From the cell containing the given text, extract its center point as (X, Y) coordinate. 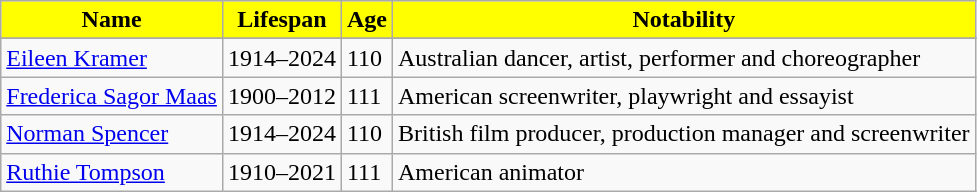
1910–2021 (282, 172)
American animator (684, 172)
Notability (684, 20)
American screenwriter, playwright and essayist (684, 96)
Name (112, 20)
Lifespan (282, 20)
Age (366, 20)
Frederica Sagor Maas (112, 96)
Ruthie Tompson (112, 172)
Australian dancer, artist, performer and choreographer (684, 58)
Eileen Kramer (112, 58)
Norman Spencer (112, 134)
1900–2012 (282, 96)
British film producer, production manager and screenwriter (684, 134)
